Locate the cell with the specified text and output its (X, Y) center coordinate. 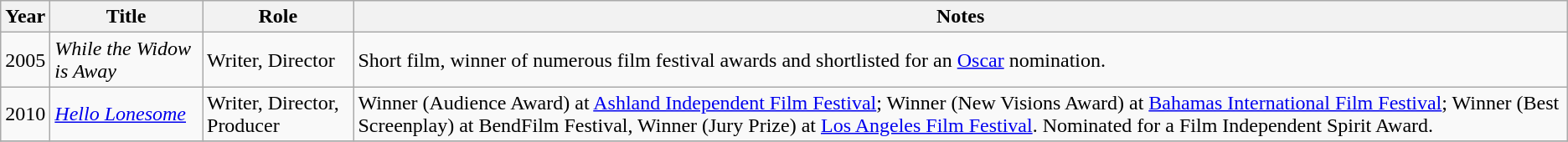
Writer, Director, Producer (278, 114)
Short film, winner of numerous film festival awards and shortlisted for an Oscar nomination. (960, 60)
2005 (25, 60)
Writer, Director (278, 60)
Year (25, 17)
Hello Lonesome (126, 114)
2010 (25, 114)
Notes (960, 17)
Title (126, 17)
While the Widow is Away (126, 60)
Role (278, 17)
